Return the [X, Y] coordinate for the center point of the cell that contains the specified text.  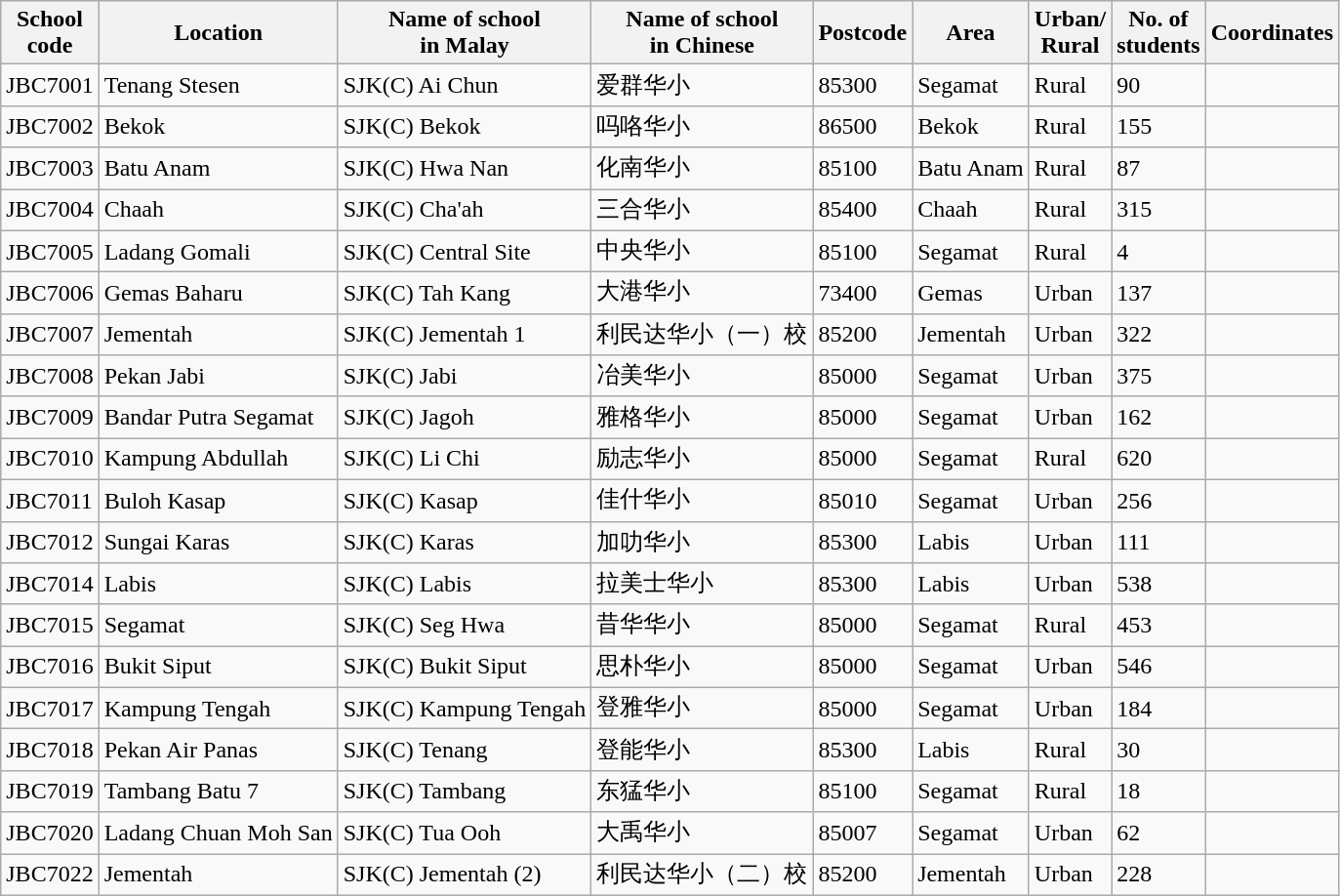
Buloh Kasap [219, 500]
JBC7015 [50, 625]
励志华小 [703, 459]
111 [1158, 543]
利民达华小（一）校 [703, 334]
SJK(C) Tua Ooh [465, 834]
SJK(C) Kasap [465, 500]
SJK(C) Ai Chun [465, 86]
538 [1158, 584]
Pekan Jabi [219, 377]
Name of schoolin Malay [465, 33]
JBC7002 [50, 127]
Kampung Tengah [219, 709]
Gemas [971, 293]
Kampung Abdullah [219, 459]
利民达华小（二）校 [703, 875]
登能华小 [703, 750]
大禹华小 [703, 834]
228 [1158, 875]
登雅华小 [703, 709]
155 [1158, 127]
JBC7010 [50, 459]
JBC7005 [50, 252]
SJK(C) Tambang [465, 791]
90 [1158, 86]
Tambang Batu 7 [219, 791]
吗咯华小 [703, 127]
Area [971, 33]
JBC7014 [50, 584]
315 [1158, 211]
85400 [863, 211]
JBC7022 [50, 875]
SJK(C) Jementah 1 [465, 334]
546 [1158, 668]
Ladang Chuan Moh San [219, 834]
SJK(C) Jagoh [465, 418]
62 [1158, 834]
18 [1158, 791]
JBC7012 [50, 543]
SJK(C) Tah Kang [465, 293]
No. ofstudents [1158, 33]
SJK(C) Jabi [465, 377]
JBC7001 [50, 86]
162 [1158, 418]
375 [1158, 377]
JBC7016 [50, 668]
Ladang Gomali [219, 252]
化南华小 [703, 168]
JBC7017 [50, 709]
JBC7018 [50, 750]
JBC7003 [50, 168]
中央华小 [703, 252]
雅格华小 [703, 418]
Tenang Stesen [219, 86]
JBC7009 [50, 418]
大港华小 [703, 293]
SJK(C) Jementah (2) [465, 875]
SJK(C) Labis [465, 584]
620 [1158, 459]
SJK(C) Bukit Siput [465, 668]
Name of schoolin Chinese [703, 33]
73400 [863, 293]
SJK(C) Hwa Nan [465, 168]
SJK(C) Bekok [465, 127]
184 [1158, 709]
Pekan Air Panas [219, 750]
JBC7004 [50, 211]
Bandar Putra Segamat [219, 418]
JBC7020 [50, 834]
JBC7019 [50, 791]
85007 [863, 834]
30 [1158, 750]
Gemas Baharu [219, 293]
86500 [863, 127]
Location [219, 33]
137 [1158, 293]
SJK(C) Cha'ah [465, 211]
SJK(C) Karas [465, 543]
JBC7006 [50, 293]
冶美华小 [703, 377]
JBC7008 [50, 377]
思朴华小 [703, 668]
Bukit Siput [219, 668]
322 [1158, 334]
JBC7007 [50, 334]
87 [1158, 168]
三合华小 [703, 211]
Schoolcode [50, 33]
Postcode [863, 33]
JBC7011 [50, 500]
SJK(C) Seg Hwa [465, 625]
Sungai Karas [219, 543]
东猛华小 [703, 791]
SJK(C) Central Site [465, 252]
4 [1158, 252]
SJK(C) Kampung Tengah [465, 709]
Coordinates [1272, 33]
Urban/Rural [1070, 33]
拉美士华小 [703, 584]
爱群华小 [703, 86]
256 [1158, 500]
昔华华小 [703, 625]
SJK(C) Tenang [465, 750]
佳什华小 [703, 500]
加叻华小 [703, 543]
SJK(C) Li Chi [465, 459]
453 [1158, 625]
85010 [863, 500]
